Capture the cell that displays the provided text and extract its [x, y] central coordinate. 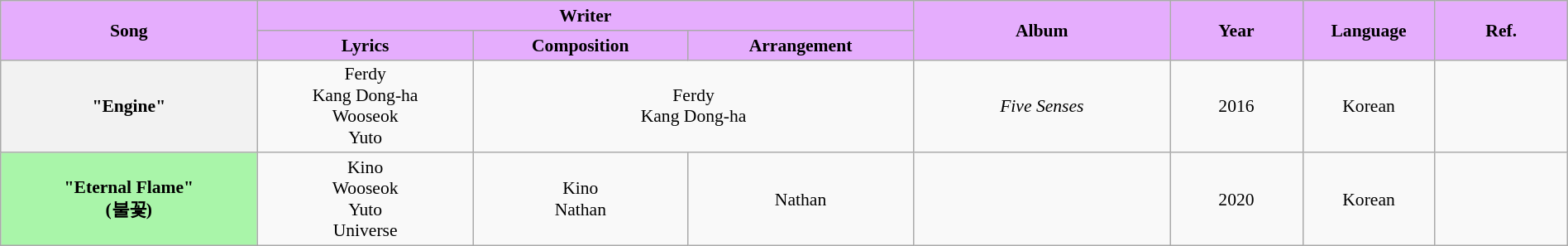
2020 [1236, 199]
FerdyKang Dong-ha [693, 106]
Year [1236, 30]
2016 [1236, 106]
Album [1042, 30]
Nathan [801, 199]
Five Senses [1042, 106]
Writer [586, 16]
"Eternal Flame" (불꽃) [129, 199]
Arrangement [801, 45]
KinoNathan [581, 199]
Lyrics [366, 45]
Language [1369, 30]
FerdyKang Dong-haWooseokYuto [366, 106]
Song [129, 30]
"Engine" [129, 106]
Ref. [1501, 30]
Composition [581, 45]
KinoWooseokYutoUniverse [366, 199]
